Locate the cell with the specified text and output its (X, Y) center coordinate. 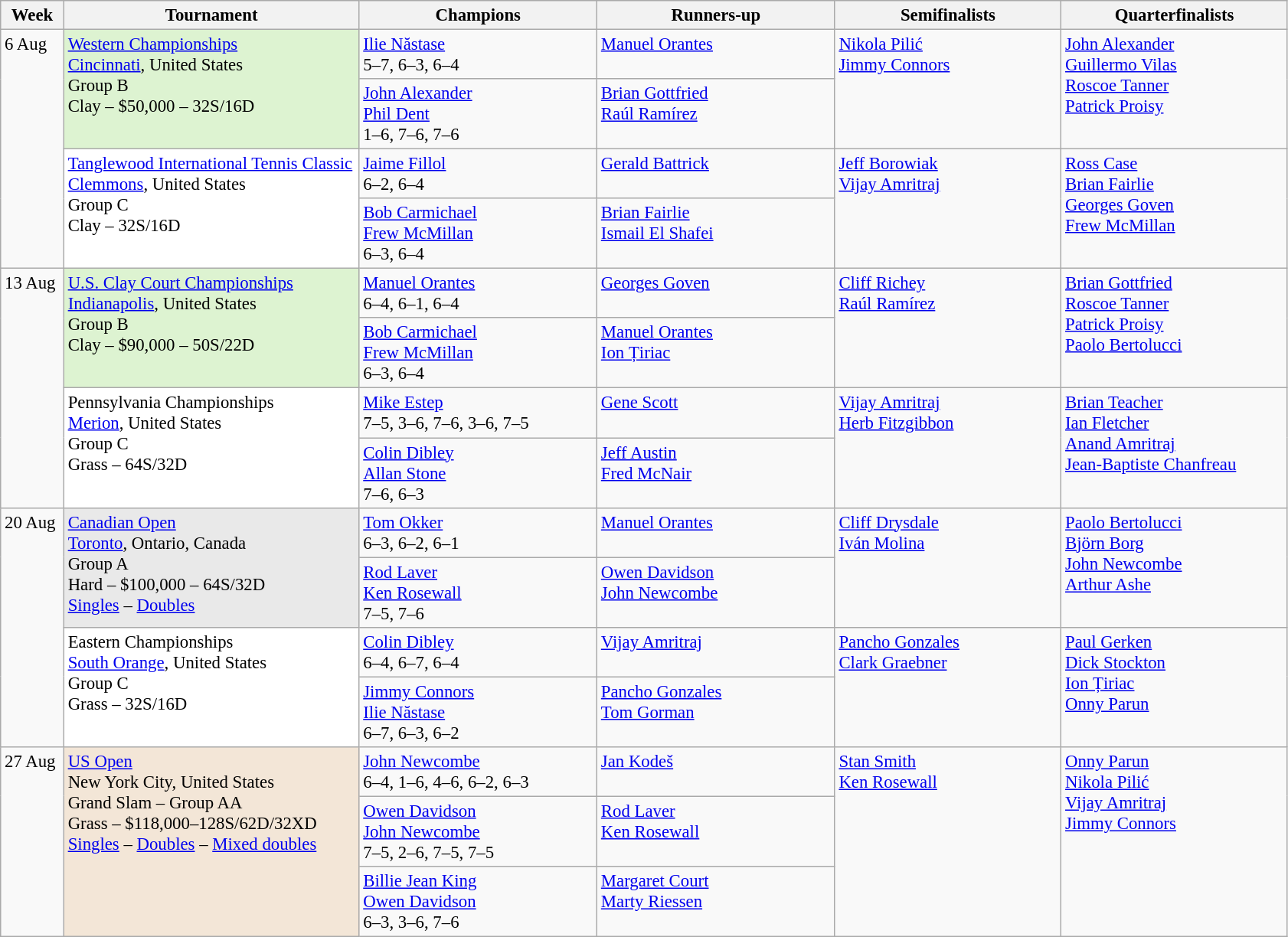
U.S. Clay Court Championships Indianapolis, United States Group B Clay – $90,000 – 50S/22D (211, 328)
Eastern Championships South Orange, United States Group C Grass – 32S/16D (211, 687)
27 Aug (32, 842)
Stan Smith Ken Rosewall (948, 842)
Semifinalists (948, 15)
Jan Kodeš (717, 772)
Canadian Open Toronto, Ontario, Canada Group A Hard – $100,000 – 64S/32D Singles – Doubles (211, 567)
Paul Gerken Dick Stockton Ion Țiriac Onny Parun (1175, 687)
Georges Goven (717, 294)
Pancho Gonzales Clark Graebner (948, 687)
Champions (478, 15)
Week (32, 15)
Runners-up (717, 15)
Vijay Amritraj (717, 652)
John Alexander Phil Dent 1–6, 7–6, 7–6 (478, 114)
Brian Gottfried Roscoe Tanner Patrick Proisy Paolo Bertolucci (1175, 328)
Onny Parun Nikola Pilić Vijay Amritraj Jimmy Connors (1175, 842)
Rod Laver Ken Rosewall (717, 831)
Mike Estep 7–5, 3–6, 7–6, 3–6, 7–5 (478, 413)
Brian Fairlie Ismail El Shafei (717, 233)
Pancho Gonzales Tom Gorman (717, 712)
20 Aug (32, 627)
US Open New York City, United States Grand Slam – Group AA Grass – $118,000–128S/62D/32XD Singles – Doubles – Mixed doubles (211, 842)
Manuel Orantes Ion Țiriac (717, 354)
Western Championships Cincinnati, United States Group B Clay – $50,000 – 32S/16D (211, 90)
Nikola Pilić Jimmy Connors (948, 90)
Gene Scott (717, 413)
Colin Dibley 6–4, 6–7, 6–4 (478, 652)
Paolo Bertolucci Björn Borg John Newcombe Arthur Ashe (1175, 567)
Gerald Battrick (717, 175)
Vijay Amritraj Herb Fitzgibbon (948, 448)
Tournament (211, 15)
John Alexander Guillermo Vilas Roscoe Tanner Patrick Proisy (1175, 90)
Jaime Fillol 6–2, 6–4 (478, 175)
Margaret Court Marty Riessen (717, 902)
Tanglewood International Tennis Classic Clemmons, United States Group C Clay – 32S/16D (211, 209)
Owen Davidson John Newcombe 7–5, 2–6, 7–5, 7–5 (478, 831)
Ross Case Brian Fairlie Georges Goven Frew McMillan (1175, 209)
6 Aug (32, 149)
13 Aug (32, 388)
Tom Okker 6–3, 6–2, 6–1 (478, 533)
Brian Gottfried Raúl Ramírez (717, 114)
Jeff Borowiak Vijay Amritraj (948, 209)
Cliff Drysdale Iván Molina (948, 567)
Quarterfinalists (1175, 15)
Jeff Austin Fred McNair (717, 473)
Brian Teacher Ian Fletcher Anand Amritraj Jean-Baptiste Chanfreau (1175, 448)
Colin Dibley Allan Stone 7–6, 6–3 (478, 473)
Owen Davidson John Newcombe (717, 593)
Pennsylvania Championships Merion, United States Group C Grass – 64S/32D (211, 448)
Rod Laver Ken Rosewall 7–5, 7–6 (478, 593)
John Newcombe 6–4, 1–6, 4–6, 6–2, 6–3 (478, 772)
Ilie Năstase 5–7, 6–3, 6–4 (478, 55)
Billie Jean King Owen Davidson 6–3, 3–6, 7–6 (478, 902)
Manuel Orantes 6–4, 6–1, 6–4 (478, 294)
Jimmy Connors Ilie Năstase 6–7, 6–3, 6–2 (478, 712)
Cliff Richey Raúl Ramírez (948, 328)
